Return [x, y] of the center of cell containing provided text 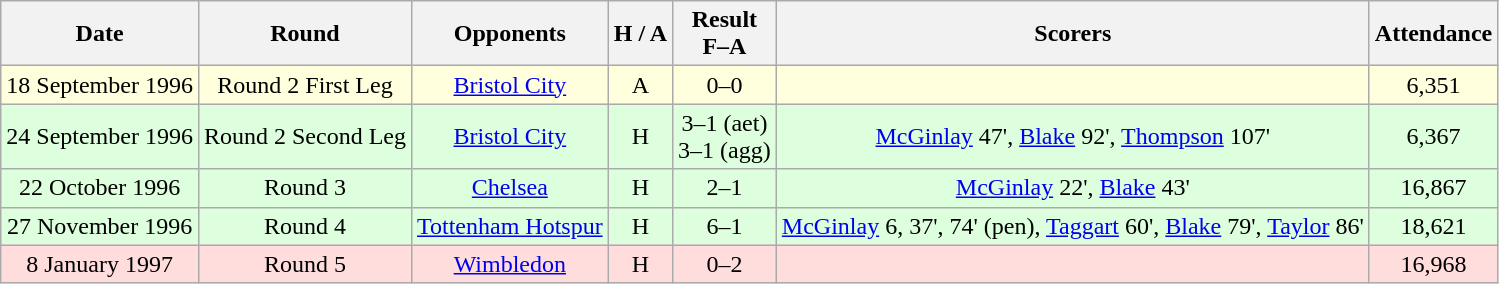
6,351 [1433, 85]
Round 2 First Leg [304, 85]
3–1 (aet)3–1 (agg) [725, 136]
27 November 1996 [100, 226]
Scorers [1072, 34]
Opponents [510, 34]
McGinlay 6, 37', 74' (pen), Taggart 60', Blake 79', Taylor 86' [1072, 226]
2–1 [725, 188]
18,621 [1433, 226]
Chelsea [510, 188]
Wimbledon [510, 264]
18 September 1996 [100, 85]
0–0 [725, 85]
0–2 [725, 264]
Date [100, 34]
24 September 1996 [100, 136]
6–1 [725, 226]
Round [304, 34]
McGinlay 47', Blake 92', Thompson 107' [1072, 136]
H / A [640, 34]
Attendance [1433, 34]
Tottenham Hotspur [510, 226]
Round 3 [304, 188]
Round 4 [304, 226]
A [640, 85]
Round 5 [304, 264]
16,867 [1433, 188]
16,968 [1433, 264]
Round 2 Second Leg [304, 136]
6,367 [1433, 136]
McGinlay 22', Blake 43' [1072, 188]
22 October 1996 [100, 188]
8 January 1997 [100, 264]
ResultF–A [725, 34]
